Search for the cell housing the specified text and yield its [x, y] center coordinate. 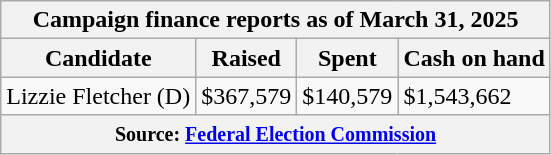
$1,543,662 [474, 96]
Raised [246, 58]
$367,579 [246, 96]
$140,579 [348, 96]
Spent [348, 58]
Lizzie Fletcher (D) [98, 96]
Candidate [98, 58]
Campaign finance reports as of March 31, 2025 [276, 20]
Cash on hand [474, 58]
Source: Federal Election Commission [276, 134]
